From the cell containing the given text, extract its center point as [x, y] coordinate. 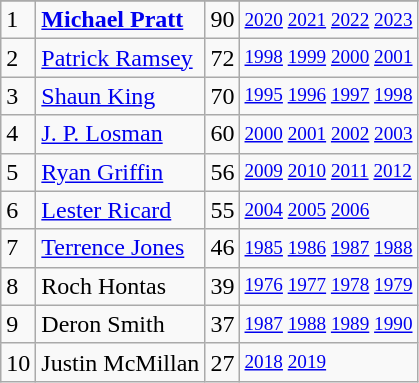
1976 1977 1978 1979 [328, 286]
8 [18, 286]
2018 2019 [328, 362]
Roch Hontas [120, 286]
2004 2005 2006 [328, 210]
70 [222, 96]
7 [18, 248]
1 [18, 20]
3 [18, 96]
1998 1999 2000 2001 [328, 58]
Lester Ricard [120, 210]
Deron Smith [120, 324]
56 [222, 172]
46 [222, 248]
27 [222, 362]
9 [18, 324]
39 [222, 286]
37 [222, 324]
Patrick Ramsey [120, 58]
4 [18, 134]
6 [18, 210]
Shaun King [120, 96]
J. P. Losman [120, 134]
Justin McMillan [120, 362]
Ryan Griffin [120, 172]
5 [18, 172]
Michael Pratt [120, 20]
72 [222, 58]
1995 1996 1997 1998 [328, 96]
Terrence Jones [120, 248]
60 [222, 134]
1985 1986 1987 1988 [328, 248]
10 [18, 362]
2000 2001 2002 2003 [328, 134]
55 [222, 210]
2009 2010 2011 2012 [328, 172]
1987 1988 1989 1990 [328, 324]
2020 2021 2022 2023 [328, 20]
90 [222, 20]
2 [18, 58]
